Identify which cell holds the provided text, then report its (X, Y) central coordinate. 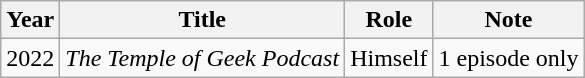
2022 (30, 58)
The Temple of Geek Podcast (202, 58)
1 episode only (508, 58)
Note (508, 20)
Role (389, 20)
Year (30, 20)
Title (202, 20)
Himself (389, 58)
